Return [X, Y] of the center of cell containing provided text 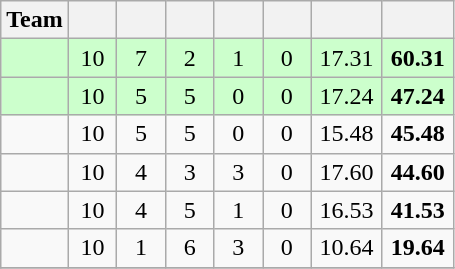
7 [142, 58]
2 [190, 58]
41.53 [418, 210]
44.60 [418, 172]
Team [35, 20]
47.24 [418, 96]
10.64 [346, 248]
45.48 [418, 134]
17.24 [346, 96]
19.64 [418, 248]
6 [190, 248]
60.31 [418, 58]
16.53 [346, 210]
17.60 [346, 172]
15.48 [346, 134]
17.31 [346, 58]
